Find where the given text appears and provide that cell's center as (X, Y) coordinate. 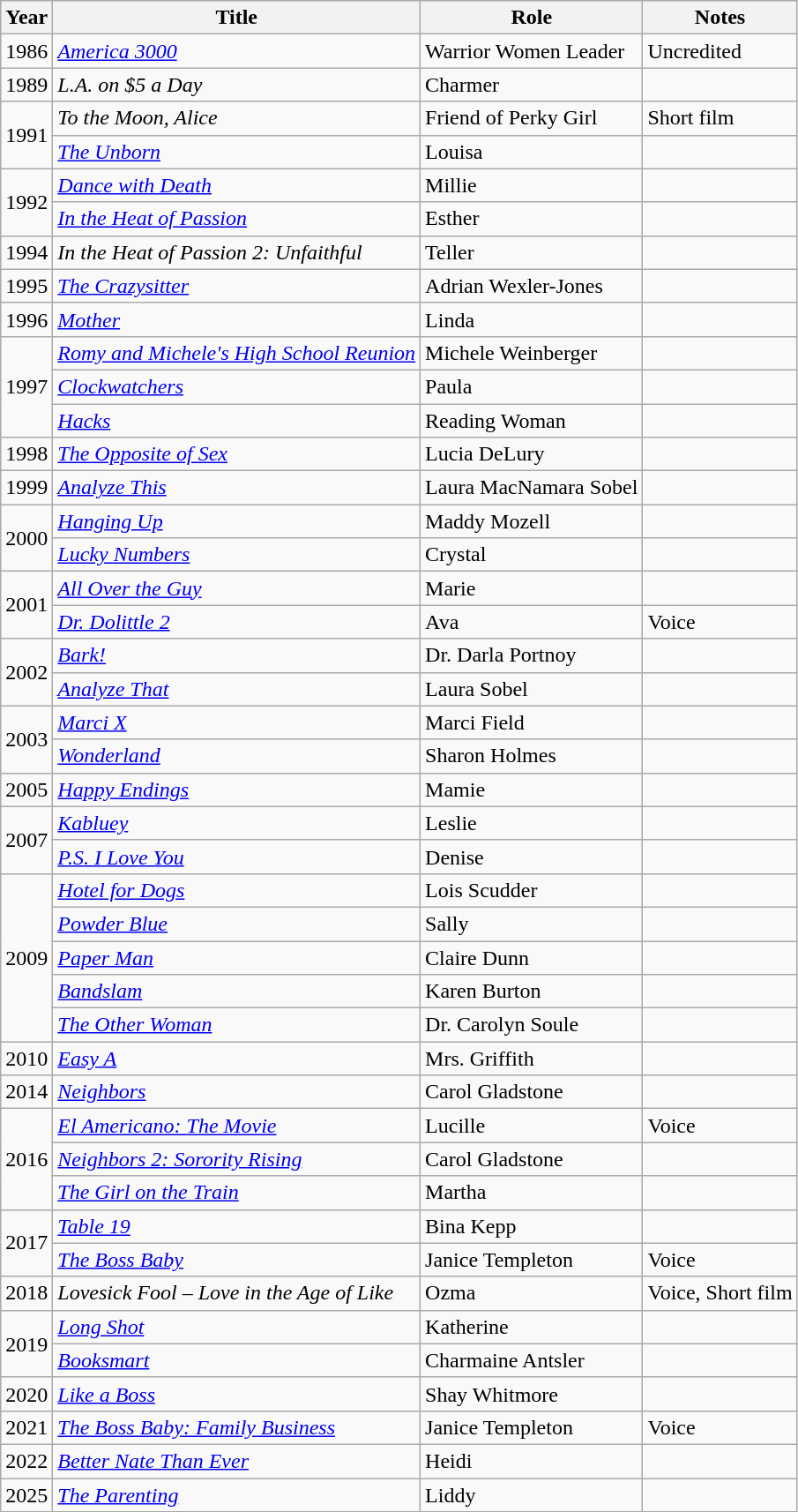
Romy and Michele's High School Reunion (236, 353)
Powder Blue (236, 924)
The Crazysitter (236, 286)
In the Heat of Passion (236, 219)
Lucille (532, 1126)
Mrs. Griffith (532, 1059)
Katherine (532, 1327)
2018 (26, 1293)
Booksmart (236, 1360)
Hotel for Dogs (236, 890)
2021 (26, 1427)
Easy A (236, 1059)
Millie (532, 185)
Analyze This (236, 488)
1989 (26, 85)
Short film (720, 118)
Shay Whitmore (532, 1394)
Dr. Carolyn Soule (532, 1025)
Karen Burton (532, 992)
Paper Man (236, 957)
To the Moon, Alice (236, 118)
2002 (26, 672)
Ava (532, 622)
In the Heat of Passion 2: Unfaithful (236, 252)
The Parenting (236, 1495)
Crystal (532, 555)
Lucia DeLury (532, 454)
Heidi (532, 1461)
Happy Endings (236, 790)
2010 (26, 1059)
2016 (26, 1159)
Michele Weinberger (532, 353)
1995 (26, 286)
Wonderland (236, 756)
1997 (26, 386)
Marie (532, 588)
2019 (26, 1344)
Leslie (532, 823)
Bark! (236, 655)
1996 (26, 319)
Claire Dunn (532, 957)
Bina Kepp (532, 1226)
2014 (26, 1092)
The Boss Baby (236, 1260)
Dr. Darla Portnoy (532, 655)
2022 (26, 1461)
Teller (532, 252)
Martha (532, 1193)
Sharon Holmes (532, 756)
Denise (532, 857)
Linda (532, 319)
2003 (26, 739)
Paula (532, 386)
2001 (26, 605)
Charmaine Antsler (532, 1360)
Louisa (532, 152)
2009 (26, 957)
1998 (26, 454)
Neighbors (236, 1092)
The Opposite of Sex (236, 454)
Lucky Numbers (236, 555)
Mamie (532, 790)
Maddy Mozell (532, 521)
Sally (532, 924)
1991 (26, 135)
The Other Woman (236, 1025)
1992 (26, 202)
1994 (26, 252)
Liddy (532, 1495)
Role (532, 18)
P.S. I Love You (236, 857)
Marci Field (532, 722)
The Boss Baby: Family Business (236, 1427)
Reading Woman (532, 421)
All Over the Guy (236, 588)
Hanging Up (236, 521)
Neighbors 2: Sorority Rising (236, 1159)
Marci X (236, 722)
Year (26, 18)
Ozma (532, 1293)
Analyze That (236, 689)
Voice, Short film (720, 1293)
Bandslam (236, 992)
Lois Scudder (532, 890)
Notes (720, 18)
Charmer (532, 85)
Friend of Perky Girl (532, 118)
Laura MacNamara Sobel (532, 488)
2025 (26, 1495)
2000 (26, 538)
America 3000 (236, 51)
El Americano: The Movie (236, 1126)
2017 (26, 1243)
Dr. Dolittle 2 (236, 622)
Like a Boss (236, 1394)
1999 (26, 488)
Dance with Death (236, 185)
Warrior Women Leader (532, 51)
2020 (26, 1394)
The Girl on the Train (236, 1193)
Long Shot (236, 1327)
L.A. on $5 a Day (236, 85)
Hacks (236, 421)
Table 19 (236, 1226)
Lovesick Fool – Love in the Age of Like (236, 1293)
Better Nate Than Ever (236, 1461)
1986 (26, 51)
2005 (26, 790)
2007 (26, 840)
Uncredited (720, 51)
Adrian Wexler-Jones (532, 286)
Mother (236, 319)
Laura Sobel (532, 689)
Kabluey (236, 823)
Clockwatchers (236, 386)
Esther (532, 219)
The Unborn (236, 152)
Title (236, 18)
